Search for the cell housing the specified text and yield its [x, y] center coordinate. 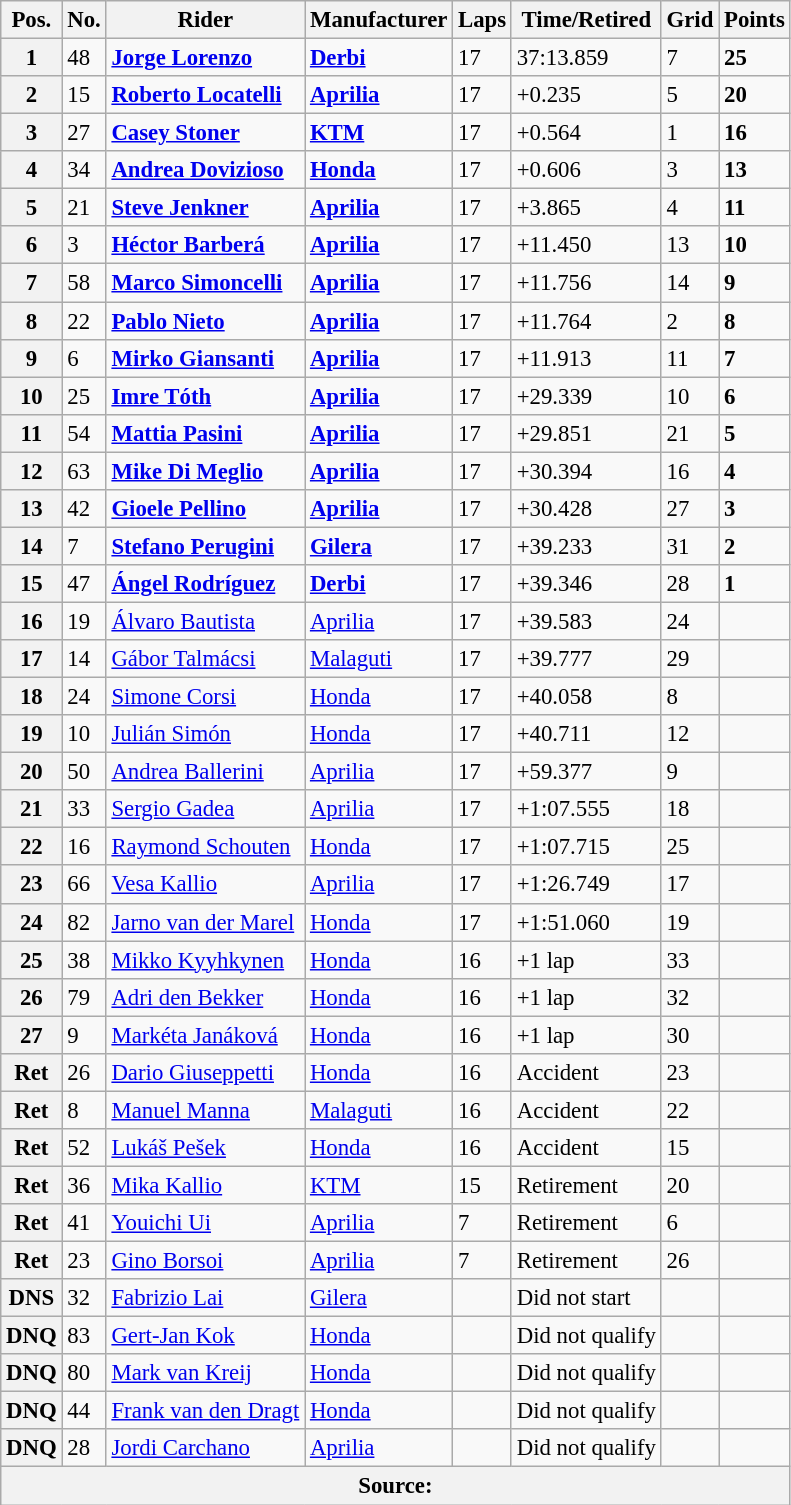
Steve Jenkner [205, 208]
66 [84, 885]
Simone Corsi [205, 697]
38 [84, 960]
47 [84, 584]
+1:26.749 [586, 885]
+29.339 [586, 396]
Roberto Locatelli [205, 95]
Adri den Bekker [205, 997]
Casey Stoner [205, 133]
Frank van den Dragt [205, 1411]
Grid [690, 20]
Julián Simón [205, 734]
+29.851 [586, 433]
44 [84, 1411]
Mikko Kyyhkynen [205, 960]
Gino Borsoi [205, 1261]
+1:07.715 [586, 847]
+30.394 [586, 471]
Time/Retired [586, 20]
+59.377 [586, 772]
41 [84, 1223]
+3.865 [586, 208]
+39.233 [586, 546]
79 [84, 997]
80 [84, 1373]
Vesa Kallio [205, 885]
+11.756 [586, 283]
Pos. [32, 20]
+40.711 [586, 734]
50 [84, 772]
+0.606 [586, 170]
Lukáš Pešek [205, 1148]
36 [84, 1185]
83 [84, 1336]
Stefano Perugini [205, 546]
+11.764 [586, 321]
48 [84, 58]
+39.583 [586, 621]
DNS [32, 1298]
Andrea Ballerini [205, 772]
Ángel Rodríguez [205, 584]
Mirko Giansanti [205, 358]
Héctor Barberá [205, 245]
Fabrizio Lai [205, 1298]
No. [84, 20]
82 [84, 922]
29 [690, 659]
42 [84, 509]
63 [84, 471]
Pablo Nieto [205, 321]
Raymond Schouten [205, 847]
Manufacturer [379, 20]
Mark van Kreij [205, 1373]
Gábor Talmácsi [205, 659]
Mike Di Meglio [205, 471]
+39.346 [586, 584]
Jorge Lorenzo [205, 58]
Sergio Gadea [205, 809]
+40.058 [586, 697]
+11.450 [586, 245]
Did not start [586, 1298]
+30.428 [586, 509]
Youichi Ui [205, 1223]
34 [84, 170]
54 [84, 433]
Mattia Pasini [205, 433]
+11.913 [586, 358]
Jarno van der Marel [205, 922]
Gioele Pellino [205, 509]
37:13.859 [586, 58]
Álvaro Bautista [205, 621]
Marco Simoncelli [205, 283]
31 [690, 546]
+1:07.555 [586, 809]
Points [754, 20]
Dario Giuseppetti [205, 1073]
+0.235 [586, 95]
+39.777 [586, 659]
Laps [482, 20]
+0.564 [586, 133]
+1:51.060 [586, 922]
Manuel Manna [205, 1110]
30 [690, 1035]
Gert-Jan Kok [205, 1336]
Mika Kallio [205, 1185]
Rider [205, 20]
Source: [396, 1486]
52 [84, 1148]
Imre Tóth [205, 396]
Jordi Carchano [205, 1449]
Andrea Dovizioso [205, 170]
Markéta Janáková [205, 1035]
58 [84, 283]
